Extract the (x, y) coordinate from the center of the cell holding the provided text.  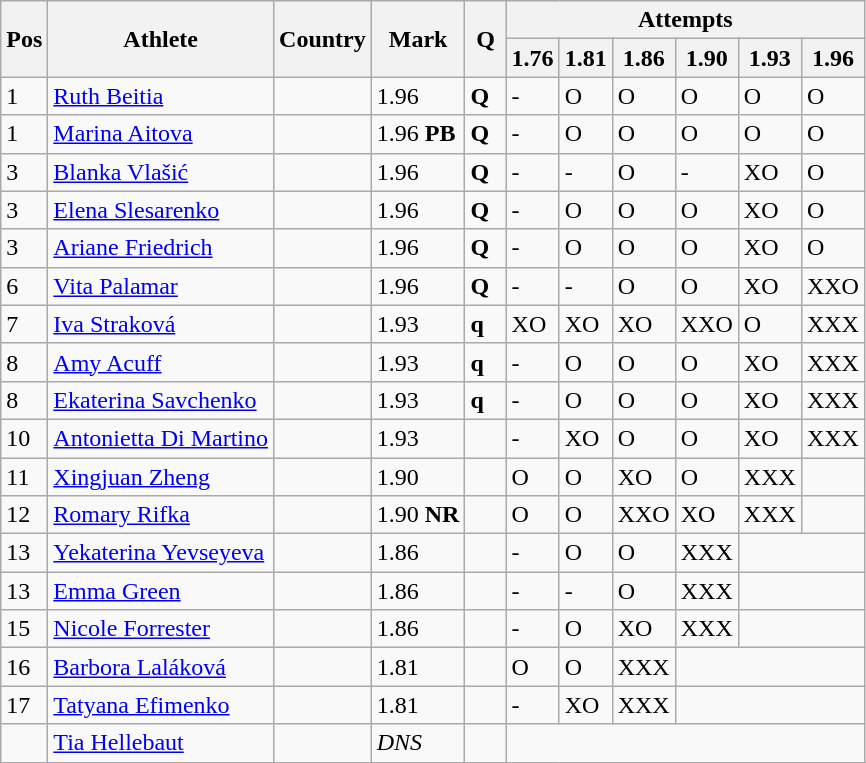
Romary Rifka (161, 515)
Vita Palamar (161, 286)
1.96 PB (418, 134)
Tatyana Efimenko (161, 705)
Emma Green (161, 591)
1.90 NR (418, 515)
Yekaterina Yevseyeva (161, 553)
DNS (418, 743)
Country (323, 39)
Pos (24, 39)
17 (24, 705)
Athlete (161, 39)
12 (24, 515)
Elena Slesarenko (161, 210)
6 (24, 286)
Ariane Friedrich (161, 248)
7 (24, 324)
Iva Straková (161, 324)
Nicole Forrester (161, 629)
Attempts (685, 20)
Mark (418, 39)
10 (24, 438)
1.76 (532, 58)
15 (24, 629)
Tia Hellebaut (161, 743)
Marina Aitova (161, 134)
Xingjuan Zheng (161, 477)
16 (24, 667)
Amy Acuff (161, 362)
11 (24, 477)
Antonietta Di Martino (161, 438)
Ruth Beitia (161, 96)
Blanka Vlašić (161, 172)
Ekaterina Savchenko (161, 400)
Barbora Laláková (161, 667)
